Detect which cell encompasses the target text, then output its [x, y] center coordinate. 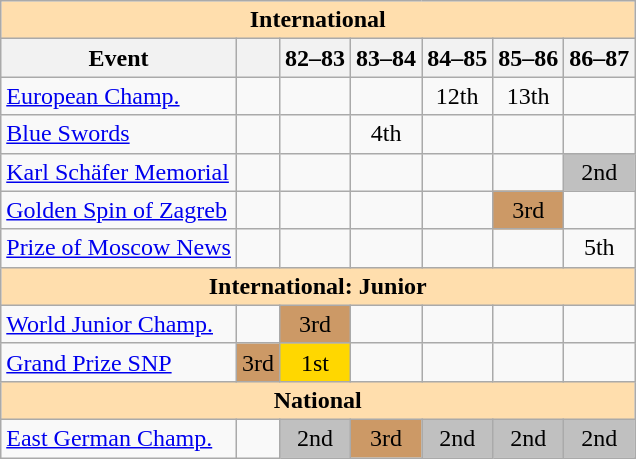
International: Junior [318, 286]
Karl Schäfer Memorial [119, 172]
National [318, 400]
83–84 [386, 58]
1st [314, 362]
World Junior Champ. [119, 324]
5th [600, 248]
Golden Spin of Zagreb [119, 210]
International [318, 20]
Grand Prize SNP [119, 362]
86–87 [600, 58]
13th [528, 96]
East German Champ. [119, 438]
82–83 [314, 58]
84–85 [458, 58]
Blue Swords [119, 134]
12th [458, 96]
Event [119, 58]
Prize of Moscow News [119, 248]
European Champ. [119, 96]
4th [386, 134]
85–86 [528, 58]
